Extract the [X, Y] coordinate from the center of the cell holding the provided text.  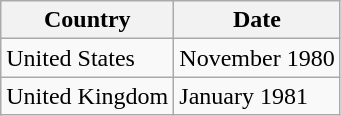
January 1981 [257, 96]
United States [88, 58]
Date [257, 20]
Country [88, 20]
United Kingdom [88, 96]
November 1980 [257, 58]
